Output the [X, Y] coordinate of the center of the cell containing the given text.  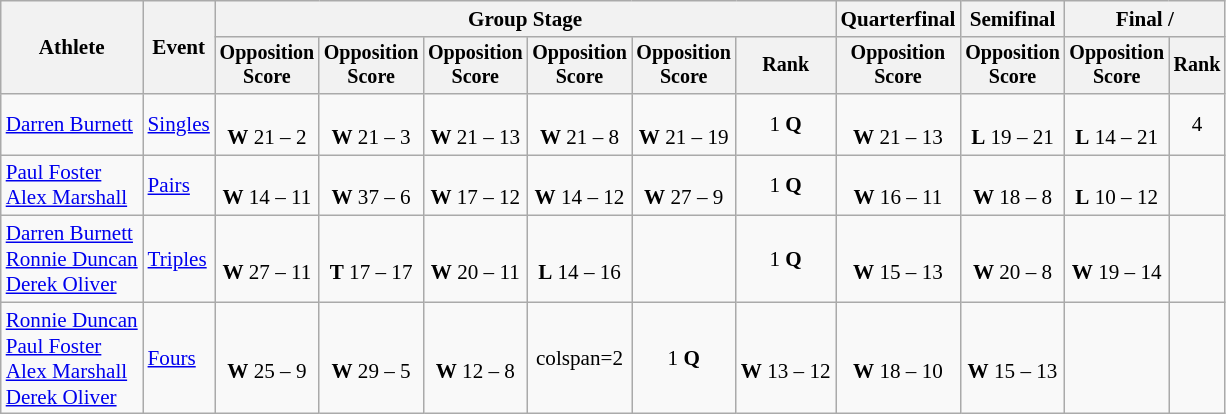
W 25 – 9 [267, 358]
Darren BurnettRonnie DuncanDerek Oliver [72, 259]
4 [1197, 124]
Semifinal [1012, 18]
W 21 – 19 [684, 124]
W 14 – 11 [267, 186]
Quarterfinal [898, 18]
colspan=2 [579, 358]
Ronnie DuncanPaul FosterAlex MarshallDerek Oliver [72, 358]
W 18 – 8 [1012, 186]
W 27 – 11 [267, 259]
L 14 – 16 [579, 259]
W 13 – 12 [786, 358]
W 29 – 5 [371, 358]
Pairs [179, 186]
W 16 – 11 [898, 186]
Athlete [72, 48]
W 19 – 14 [1117, 259]
Darren Burnett [72, 124]
W 21 – 8 [579, 124]
W 12 – 8 [475, 358]
W 20 – 11 [475, 259]
W 20 – 8 [1012, 259]
W 27 – 9 [684, 186]
Triples [179, 259]
T 17 – 17 [371, 259]
L 14 – 21 [1117, 124]
Singles [179, 124]
Final / [1145, 18]
Group Stage [526, 18]
W 18 – 10 [898, 358]
W 17 – 12 [475, 186]
Fours [179, 358]
W 37 – 6 [371, 186]
W 14 – 12 [579, 186]
L 10 – 12 [1117, 186]
L 19 – 21 [1012, 124]
Paul FosterAlex Marshall [72, 186]
Event [179, 48]
W 21 – 2 [267, 124]
W 21 – 3 [371, 124]
